Provide the [x, y] coordinate of the cell's center where the given text is located.  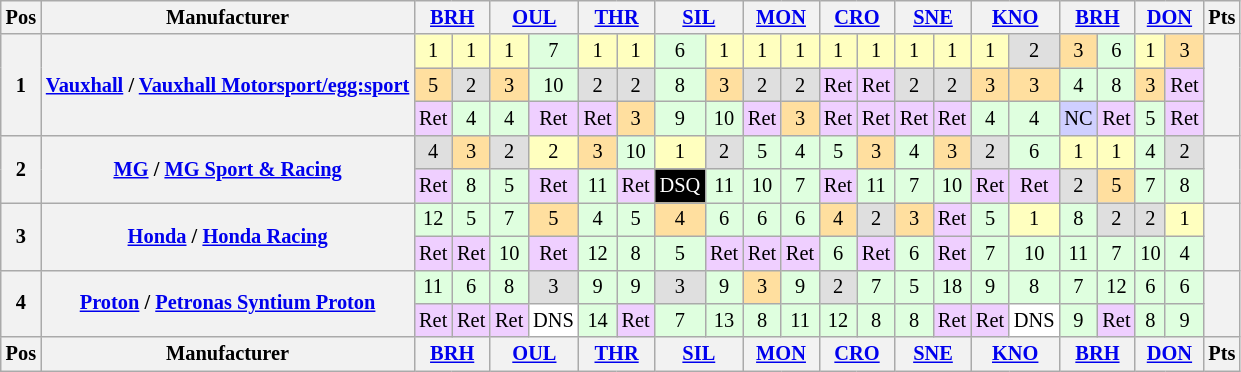
18 [952, 287]
14 [598, 320]
Vauxhall / Vauxhall Motorsport/egg:sport [228, 84]
DSQ [680, 186]
Proton / Petronas Syntium Proton [228, 304]
Honda / Honda Racing [228, 236]
MG / MG Sport & Racing [228, 168]
13 [724, 320]
NC [1078, 118]
